Determine the [x, y] coordinate at the center of the cell enclosing the given text.  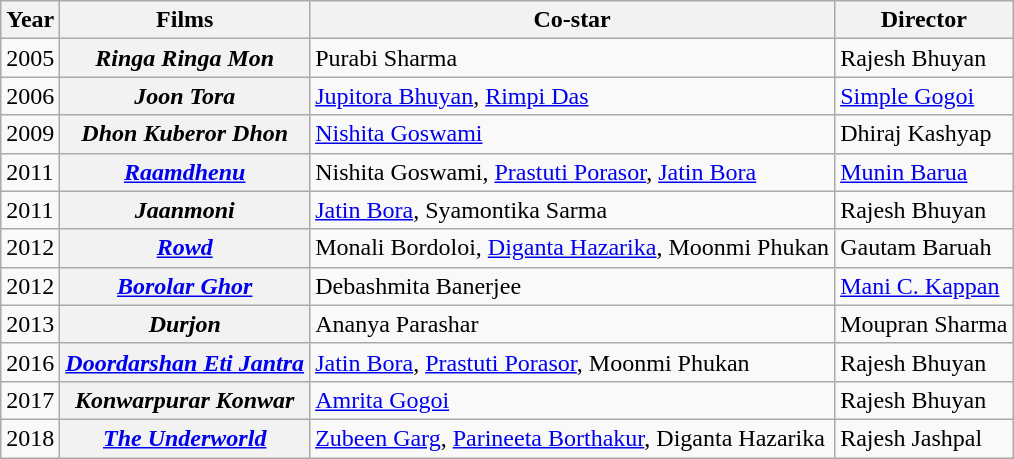
Co-star [572, 20]
2006 [30, 96]
2005 [30, 58]
Dhiraj Kashyap [924, 134]
2018 [30, 438]
Director [924, 20]
Jupitora Bhuyan, Rimpi Das [572, 96]
Ringa Ringa Mon [185, 58]
Nishita Goswami [572, 134]
Konwarpurar Konwar [185, 400]
Moupran Sharma [924, 324]
Purabi Sharma [572, 58]
Jatin Bora, Prastuti Porasor, Moonmi Phukan [572, 362]
Films [185, 20]
Doordarshan Eti Jantra [185, 362]
Mani C. Kappan [924, 286]
Rowd [185, 248]
2009 [30, 134]
2013 [30, 324]
Borolar Ghor [185, 286]
Amrita Gogoi [572, 400]
Simple Gogoi [924, 96]
Year [30, 20]
Monali Bordoloi, Diganta Hazarika, Moonmi Phukan [572, 248]
Ananya Parashar [572, 324]
2016 [30, 362]
Jaanmoni [185, 210]
Zubeen Garg, Parineeta Borthakur, Diganta Hazarika [572, 438]
Raamdhenu [185, 172]
Durjon [185, 324]
2017 [30, 400]
Dhon Kuberor Dhon [185, 134]
Rajesh Jashpal [924, 438]
Jatin Bora, Syamontika Sarma [572, 210]
Debashmita Banerjee [572, 286]
Nishita Goswami, Prastuti Porasor, Jatin Bora [572, 172]
Joon Tora [185, 96]
Munin Barua [924, 172]
The Underworld [185, 438]
Gautam Baruah [924, 248]
